Scan for the cell matching the given text and deliver its [x, y] coordinate at center. 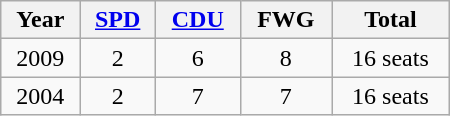
Year [40, 20]
2009 [40, 58]
FWG [286, 20]
Total [391, 20]
6 [198, 58]
SPD [118, 20]
2004 [40, 96]
CDU [198, 20]
8 [286, 58]
